Return the (X, Y) coordinate for the center point of the cell that contains the specified text.  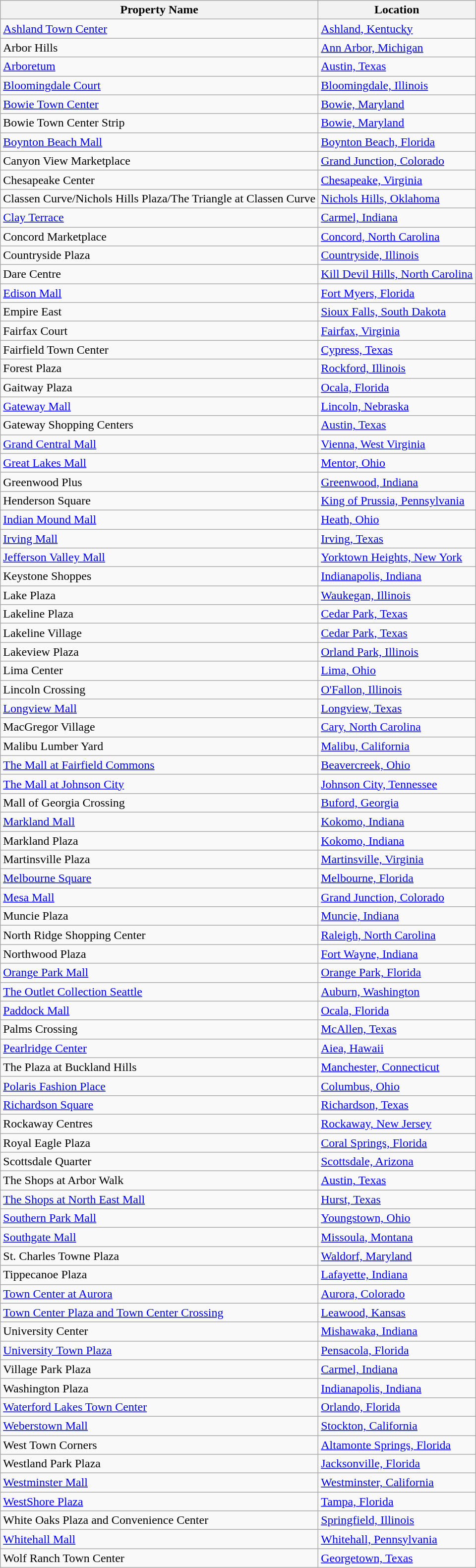
Markland Mall (160, 821)
Gateway Mall (160, 406)
Boynton Beach Mall (160, 142)
Northwood Plaza (160, 954)
The Mall at Fairfield Commons (160, 765)
The Plaza at Buckland Hills (160, 1067)
Aiea, Hawaii (397, 1048)
Leawood, Kansas (397, 1313)
Wolf Ranch Town Center (160, 1558)
Weberstown Mall (160, 1426)
Mentor, Ohio (397, 463)
Polaris Fashion Place (160, 1086)
Martinsville, Virginia (397, 860)
Great Lakes Mall (160, 463)
Fairfield Town Center (160, 350)
Greenwood, Indiana (397, 482)
Vienna, West Virginia (397, 444)
Stockton, California (397, 1426)
Rockaway, New Jersey (397, 1124)
Edison Mall (160, 293)
Orange Park Mall (160, 973)
Dare Centre (160, 274)
Markland Plaza (160, 841)
Boynton Beach, Florida (397, 142)
Bloomingdale Court (160, 85)
Arboretum (160, 66)
Kill Devil Hills, North Carolina (397, 274)
Tippecanoe Plaza (160, 1275)
Ashland Town Center (160, 29)
Muncie, Indiana (397, 916)
Rockford, Illinois (397, 369)
Location (397, 10)
Ashland, Kentucky (397, 29)
The Shops at North East Mall (160, 1199)
White Oaks Plaza and Convenience Center (160, 1520)
O'Fallon, Illinois (397, 690)
Westland Park Plaza (160, 1464)
Whitehall, Pennsylvania (397, 1539)
Waldorf, Maryland (397, 1256)
Southern Park Mall (160, 1218)
Pensacola, Florida (397, 1350)
Royal Eagle Plaza (160, 1142)
Grand Central Mall (160, 444)
Greenwood Plus (160, 482)
Fairfax, Virginia (397, 331)
Countryside Plaza (160, 255)
Coral Springs, Florida (397, 1142)
Classen Curve/Nichols Hills Plaza/The Triangle at Classen Curve (160, 198)
Countryside, Illinois (397, 255)
Southgate Mall (160, 1237)
Hurst, Texas (397, 1199)
Waterford Lakes Town Center (160, 1407)
Springfield, Illinois (397, 1520)
Waukegan, Illinois (397, 595)
Scottsdale, Arizona (397, 1162)
Bowie Town Center Strip (160, 123)
Scottsdale Quarter (160, 1162)
Village Park Plaza (160, 1369)
Property Name (160, 10)
The Outlet Collection Seattle (160, 992)
Johnson City, Tennessee (397, 784)
Richardson Square (160, 1105)
Concord Marketplace (160, 237)
Georgetown, Texas (397, 1558)
Bowie Town Center (160, 104)
Irving Mall (160, 538)
North Ridge Shopping Center (160, 935)
Chesapeake, Virginia (397, 180)
McAllen, Texas (397, 1029)
Malibu Lumber Yard (160, 746)
Buford, Georgia (397, 803)
Lakeline Village (160, 633)
WestShore Plaza (160, 1502)
King of Prussia, Pennsylvania (397, 501)
Westminster Mall (160, 1483)
Henderson Square (160, 501)
Pearlridge Center (160, 1048)
Rockaway Centres (160, 1124)
Lima, Ohio (397, 671)
Richardson, Texas (397, 1105)
Ann Arbor, Michigan (397, 48)
Whitehall Mall (160, 1539)
Concord, North Carolina (397, 237)
Forest Plaza (160, 369)
Jacksonville, Florida (397, 1464)
Empire East (160, 312)
Lincoln Crossing (160, 690)
Mall of Georgia Crossing (160, 803)
Longview, Texas (397, 708)
Chesapeake Center (160, 180)
Lafayette, Indiana (397, 1275)
Longview Mall (160, 708)
Nichols Hills, Oklahoma (397, 198)
Cypress, Texas (397, 350)
Orange Park, Florida (397, 973)
The Mall at Johnson City (160, 784)
Gaitway Plaza (160, 387)
Mishawaka, Indiana (397, 1331)
Melbourne, Florida (397, 878)
Canyon View Marketplace (160, 161)
Cary, North Carolina (397, 727)
Lakeview Plaza (160, 652)
Keystone Shoppes (160, 576)
Raleigh, North Carolina (397, 935)
Columbus, Ohio (397, 1086)
The Shops at Arbor Walk (160, 1181)
Lincoln, Nebraska (397, 406)
Fort Wayne, Indiana (397, 954)
Altamonte Springs, Florida (397, 1445)
Bloomingdale, Illinois (397, 85)
Yorktown Heights, New York (397, 558)
Sioux Falls, South Dakota (397, 312)
Muncie Plaza (160, 916)
Paddock Mall (160, 1010)
Missoula, Montana (397, 1237)
Orlando, Florida (397, 1407)
Town Center Plaza and Town Center Crossing (160, 1313)
Auburn, Washington (397, 992)
Beavercreek, Ohio (397, 765)
University Center (160, 1331)
MacGregor Village (160, 727)
Aurora, Colorado (397, 1294)
Lima Center (160, 671)
St. Charles Towne Plaza (160, 1256)
Fairfax Court (160, 331)
Melbourne Square (160, 878)
Indian Mound Mall (160, 519)
Lakeline Plaza (160, 614)
Orland Park, Illinois (397, 652)
Clay Terrace (160, 217)
Washington Plaza (160, 1388)
University Town Plaza (160, 1350)
Irving, Texas (397, 538)
Heath, Ohio (397, 519)
Lake Plaza (160, 595)
Youngstown, Ohio (397, 1218)
Westminster, California (397, 1483)
Gateway Shopping Centers (160, 425)
Tampa, Florida (397, 1502)
Mesa Mall (160, 897)
Palms Crossing (160, 1029)
Manchester, Connecticut (397, 1067)
Arbor Hills (160, 48)
Martinsville Plaza (160, 860)
Town Center at Aurora (160, 1294)
Fort Myers, Florida (397, 293)
Malibu, California (397, 746)
West Town Corners (160, 1445)
Jefferson Valley Mall (160, 558)
